From the cell containing the given text, extract its center point as [X, Y] coordinate. 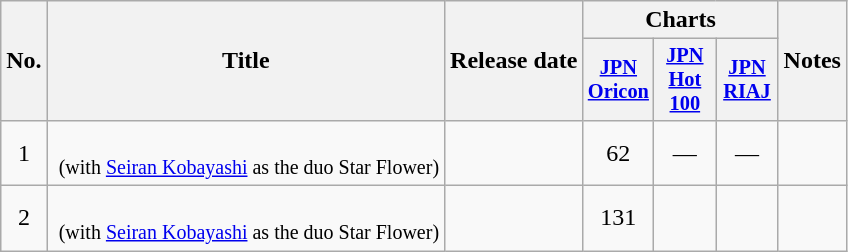
2 [24, 218]
JPNHot 100 [685, 80]
Charts [680, 20]
Title [246, 61]
Release date [514, 61]
131 [618, 218]
JPNRIAJ [747, 80]
JPNOricon [618, 80]
Notes [812, 61]
62 [618, 152]
1 [24, 152]
No. [24, 61]
